Find where the given text appears and provide that cell's center as [x, y] coordinate. 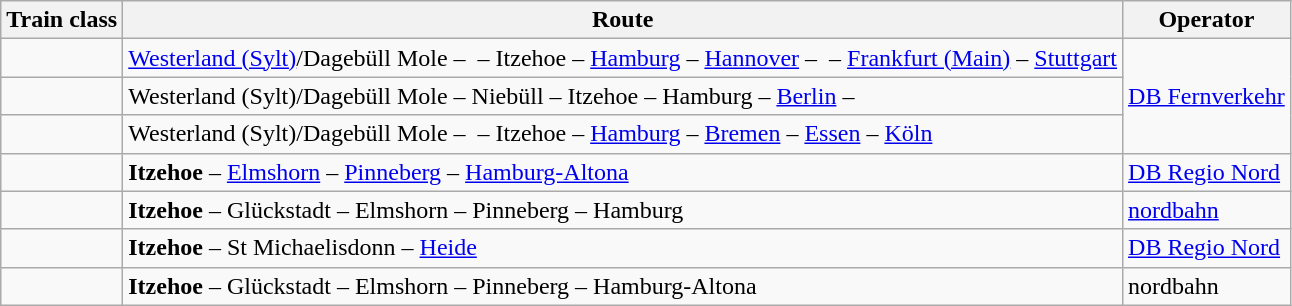
Westerland (Sylt)/Dagebüll Mole – – Itzehoe – Hamburg – Bremen – Essen – Köln [623, 134]
Westerland (Sylt)/Dagebüll Mole – – Itzehoe – Hamburg – Hannover – – Frankfurt (Main) – Stuttgart [623, 58]
Westerland (Sylt)/Dagebüll Mole – Niebüll – Itzehoe – Hamburg – Berlin – [623, 96]
Operator [1207, 20]
Route [623, 20]
Itzehoe – Glückstadt – Elmshorn – Pinneberg – Hamburg [623, 210]
Itzehoe – Glückstadt – Elmshorn – Pinneberg – Hamburg-Altona [623, 286]
Itzehoe – St Michaelisdonn – Heide [623, 248]
DB Fernverkehr [1207, 96]
Itzehoe – Elmshorn – Pinneberg – Hamburg-Altona [623, 172]
Train class [62, 20]
